Output the (X, Y) coordinate of the center of the cell containing the given text.  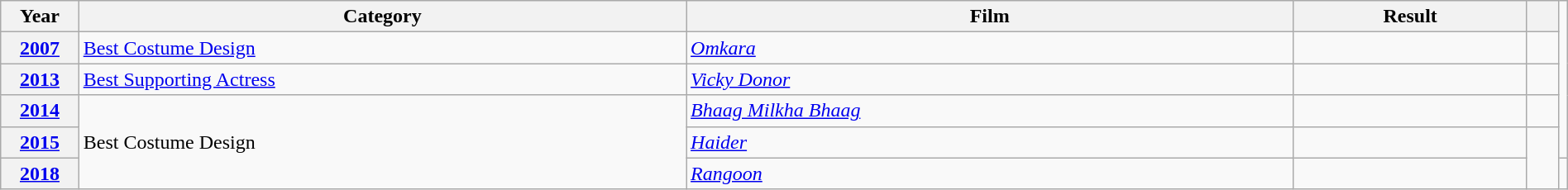
Rangoon (990, 173)
Year (40, 17)
2013 (40, 79)
Omkara (990, 48)
Vicky Donor (990, 79)
Category (382, 17)
Film (990, 17)
2018 (40, 173)
Result (1411, 17)
2015 (40, 142)
2007 (40, 48)
Haider (990, 142)
Best Supporting Actress (382, 79)
2014 (40, 111)
Bhaag Milkha Bhaag (990, 111)
